Search for the cell housing the specified text and yield its (x, y) center coordinate. 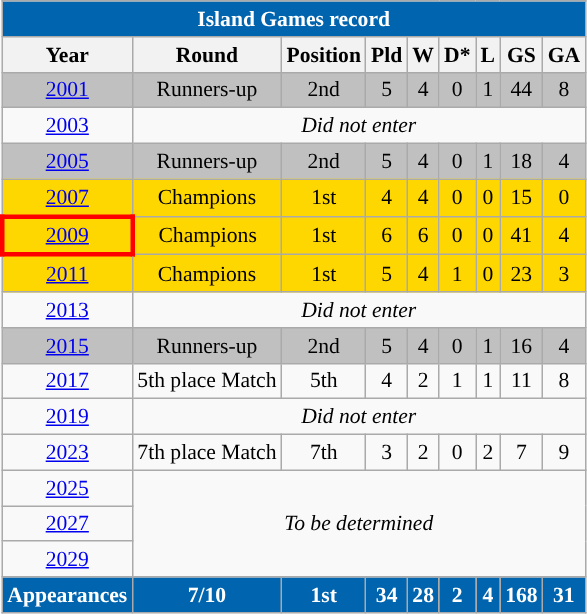
5th (323, 381)
2029 (67, 560)
2007 (67, 198)
Appearances (67, 595)
2019 (67, 417)
2013 (67, 310)
Island Games record (294, 19)
W (423, 55)
11 (522, 381)
2027 (67, 524)
2003 (67, 126)
34 (386, 595)
31 (564, 595)
23 (522, 274)
2005 (67, 162)
L (488, 55)
2001 (67, 90)
2025 (67, 488)
5th place Match (206, 381)
To be determined (358, 524)
Round (206, 55)
28 (423, 595)
7/10 (206, 595)
GS (522, 55)
Year (67, 55)
7 (522, 453)
18 (522, 162)
D* (458, 55)
7th (323, 453)
2017 (67, 381)
Pld (386, 55)
GA (564, 55)
Position (323, 55)
15 (522, 198)
9 (564, 453)
168 (522, 595)
41 (522, 236)
2009 (67, 236)
2023 (67, 453)
7th place Match (206, 453)
2015 (67, 346)
44 (522, 90)
16 (522, 346)
2011 (67, 274)
